Return the [X, Y] coordinate for the center point of the cell that contains the specified text.  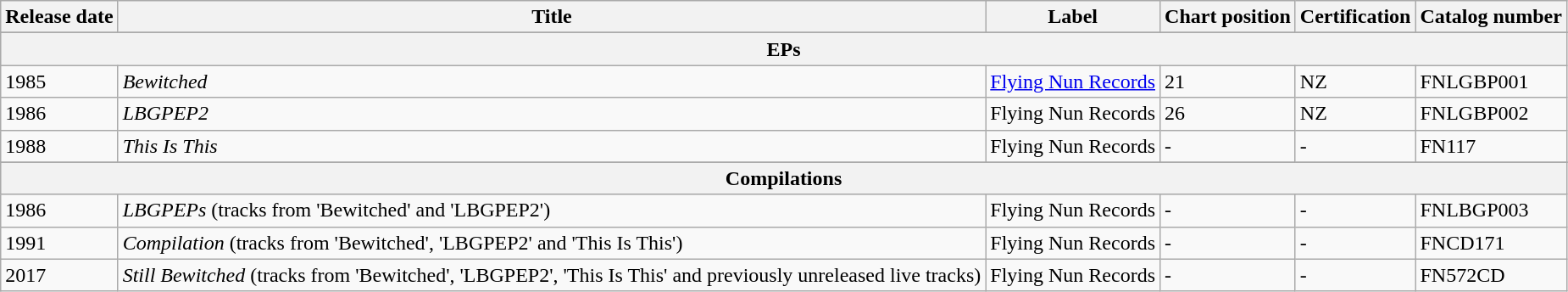
FNLGBP002 [1491, 114]
LBGPEP2 [552, 114]
FNLGBP001 [1491, 81]
Bewitched [552, 81]
21 [1228, 81]
1988 [59, 146]
Title [552, 17]
1985 [59, 81]
Release date [59, 17]
Compilations [784, 178]
FN572CD [1491, 275]
EPs [784, 49]
Label [1073, 17]
FNLBGP003 [1491, 211]
2017 [59, 275]
This Is This [552, 146]
Certification [1355, 17]
Catalog number [1491, 17]
FNCD171 [1491, 243]
Still Bewitched (tracks from 'Bewitched', 'LBGPEP2', 'This Is This' and previously unreleased live tracks) [552, 275]
1991 [59, 243]
Chart position [1228, 17]
26 [1228, 114]
LBGPEPs (tracks from 'Bewitched' and 'LBGPEP2') [552, 211]
FN117 [1491, 146]
Compilation (tracks from 'Bewitched', 'LBGPEP2' and 'This Is This') [552, 243]
